Search for the cell housing the specified text and yield its (x, y) center coordinate. 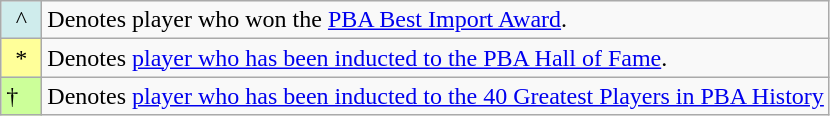
Denotes player who has been inducted to the 40 Greatest Players in PBA History (436, 96)
* (22, 58)
Denotes player who won the PBA Best Import Award. (436, 20)
^ (22, 20)
Denotes player who has been inducted to the PBA Hall of Fame. (436, 58)
† (22, 96)
